Provide the (X, Y) coordinate of the cell's center where the given text is located.  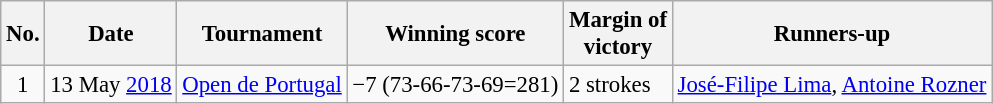
Runners-up (832, 34)
Open de Portugal (262, 85)
1 (23, 85)
13 May 2018 (111, 85)
Winning score (456, 34)
Margin ofvictory (618, 34)
José-Filipe Lima, Antoine Rozner (832, 85)
2 strokes (618, 85)
Date (111, 34)
Tournament (262, 34)
−7 (73-66-73-69=281) (456, 85)
No. (23, 34)
